Scan for the cell matching the given text and deliver its (x, y) coordinate at center. 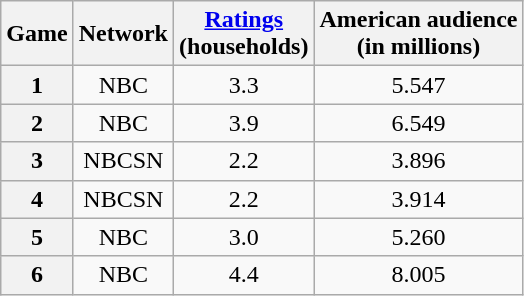
2 (37, 123)
5 (37, 237)
6 (37, 275)
5.547 (418, 85)
8.005 (418, 275)
3.896 (418, 161)
3.914 (418, 199)
3.0 (244, 237)
4 (37, 199)
3.9 (244, 123)
5.260 (418, 237)
4.4 (244, 275)
3.3 (244, 85)
Game (37, 34)
Ratings(households) (244, 34)
6.549 (418, 123)
Network (123, 34)
1 (37, 85)
3 (37, 161)
American audience(in millions) (418, 34)
